Output the (X, Y) coordinate of the center of the cell containing the given text.  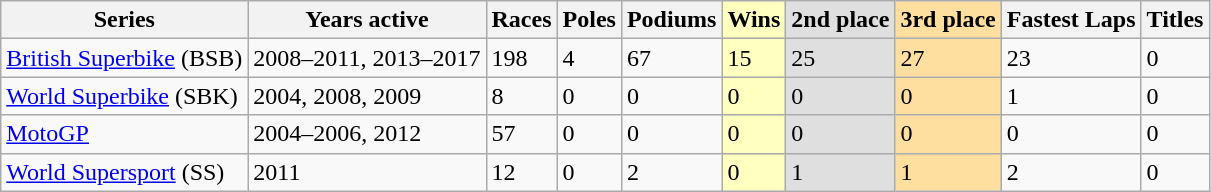
15 (754, 58)
World Supersport (SS) (124, 172)
57 (522, 134)
World Superbike (SBK) (124, 96)
MotoGP (124, 134)
3rd place (948, 20)
2008–2011, 2013–2017 (367, 58)
25 (840, 58)
23 (1071, 58)
Fastest Laps (1071, 20)
8 (522, 96)
67 (671, 58)
2004–2006, 2012 (367, 134)
Series (124, 20)
Poles (589, 20)
Wins (754, 20)
Podiums (671, 20)
198 (522, 58)
12 (522, 172)
Years active (367, 20)
Races (522, 20)
4 (589, 58)
2nd place (840, 20)
27 (948, 58)
British Superbike (BSB) (124, 58)
Titles (1175, 20)
2004, 2008, 2009 (367, 96)
2011 (367, 172)
